Output the [X, Y] coordinate of the center of the cell containing the given text.  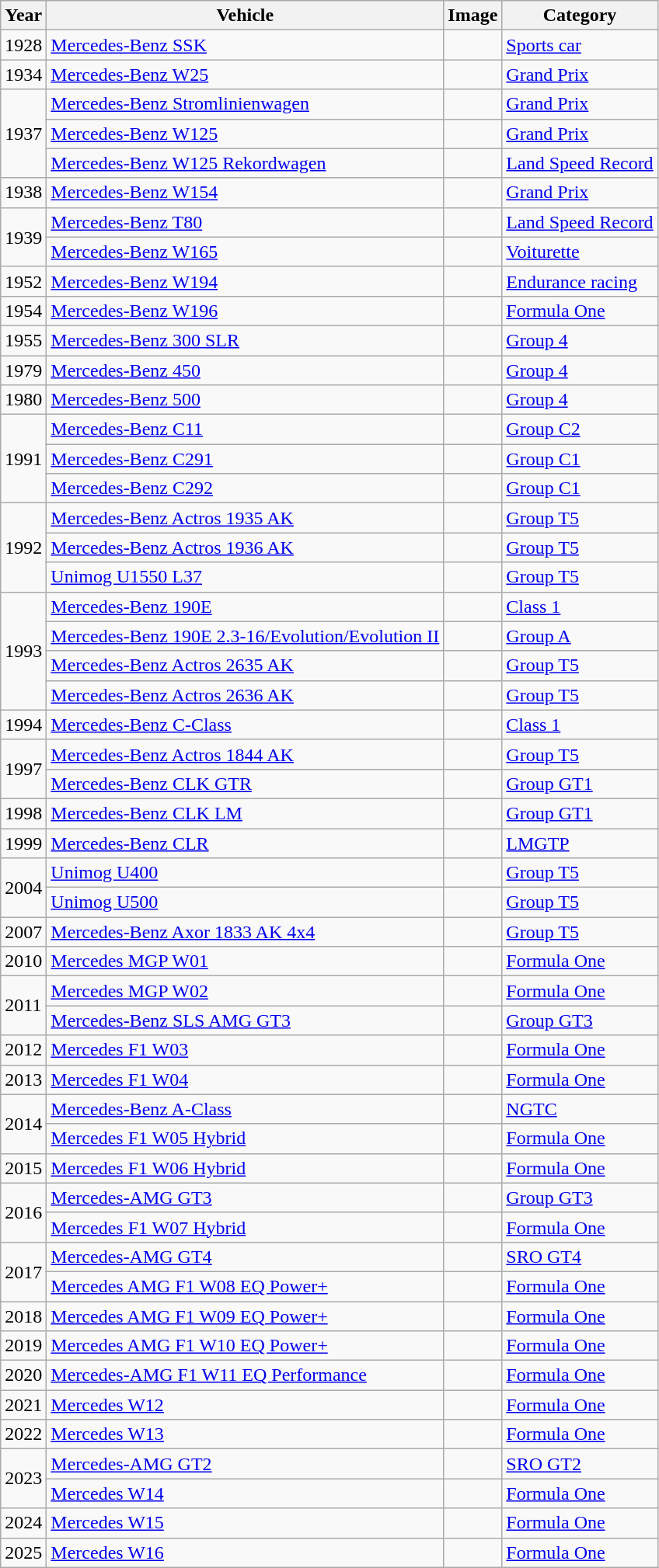
Mercedes W14 [246, 1493]
Mercedes-Benz A-Class [246, 1109]
2015 [23, 1168]
1954 [23, 311]
Mercedes-AMG GT2 [246, 1464]
Mercedes-Benz Actros 1844 AK [246, 754]
Mercedes-Benz W125 [246, 134]
Unimog U500 [246, 902]
Mercedes-Benz 190E 2.3-16/Evolution/Evolution II [246, 636]
SRO GT4 [580, 1257]
2011 [23, 1006]
Mercedes-Benz 190E [246, 607]
Mercedes AMG F1 W08 EQ Power+ [246, 1286]
1952 [23, 281]
Mercedes W13 [246, 1434]
Endurance racing [580, 281]
Mercedes-Benz SSK [246, 45]
1937 [23, 134]
Mercedes-Benz W125 Rekordwagen [246, 163]
2018 [23, 1316]
Voiturette [580, 252]
2010 [23, 961]
Mercedes-Benz Actros 1935 AK [246, 518]
Image [472, 16]
1993 [23, 651]
Mercedes-Benz W25 [246, 75]
Mercedes F1 W06 Hybrid [246, 1168]
Mercedes-Benz W194 [246, 281]
Mercedes-Benz C292 [246, 488]
Mercedes-Benz T80 [246, 222]
2012 [23, 1050]
SRO GT2 [580, 1464]
1979 [23, 370]
Mercedes-Benz W196 [246, 311]
Mercedes-Benz Stromlinienwagen [246, 104]
Mercedes F1 W05 Hybrid [246, 1139]
Mercedes AMG F1 W09 EQ Power+ [246, 1316]
1997 [23, 769]
Unimog U400 [246, 873]
Category [580, 16]
2023 [23, 1479]
Vehicle [246, 16]
2024 [23, 1523]
Mercedes-Benz SLS AMG GT3 [246, 1020]
Mercedes-Benz Actros 2635 AK [246, 666]
Mercedes-Benz 450 [246, 370]
2013 [23, 1080]
1999 [23, 843]
Mercedes F1 W03 [246, 1050]
NGTC [580, 1109]
Mercedes MGP W02 [246, 991]
2019 [23, 1346]
Mercedes-Benz Actros 2636 AK [246, 695]
2004 [23, 888]
Mercedes-Benz W154 [246, 193]
Mercedes-Benz C11 [246, 429]
2014 [23, 1124]
1994 [23, 725]
Unimog U1550 L37 [246, 577]
2007 [23, 932]
1992 [23, 548]
Mercedes-AMG F1 W11 EQ Performance [246, 1375]
Mercedes W12 [246, 1405]
Mercedes-Benz Axor 1833 AK 4x4 [246, 932]
Mercedes W15 [246, 1523]
1928 [23, 45]
1934 [23, 75]
Year [23, 16]
Group C2 [580, 429]
1939 [23, 237]
Mercedes-AMG GT4 [246, 1257]
1955 [23, 340]
2017 [23, 1271]
LMGTP [580, 843]
Sports car [580, 45]
Mercedes-Benz 300 SLR [246, 340]
1991 [23, 459]
2022 [23, 1434]
Mercedes-Benz 500 [246, 400]
Mercedes F1 W07 Hybrid [246, 1227]
Mercedes F1 W04 [246, 1080]
Mercedes AMG F1 W10 EQ Power+ [246, 1346]
Mercedes W16 [246, 1552]
2020 [23, 1375]
1938 [23, 193]
Mercedes-Benz C-Class [246, 725]
2021 [23, 1405]
1998 [23, 813]
Mercedes-Benz C291 [246, 459]
2025 [23, 1552]
Mercedes-AMG GT3 [246, 1198]
Group A [580, 636]
2016 [23, 1212]
Mercedes-Benz CLK GTR [246, 784]
Mercedes-Benz CLR [246, 843]
Mercedes-Benz W165 [246, 252]
Mercedes-Benz Actros 1936 AK [246, 548]
Mercedes MGP W01 [246, 961]
1980 [23, 400]
Mercedes-Benz CLK LM [246, 813]
